Find where the given text appears and provide that cell's center as (X, Y) coordinate. 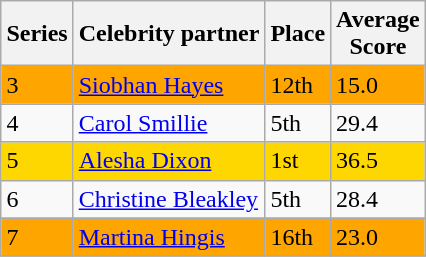
5 (37, 161)
1st (298, 161)
Martina Hingis (169, 237)
7 (37, 237)
AverageScore (378, 34)
6 (37, 199)
12th (298, 85)
Place (298, 34)
3 (37, 85)
4 (37, 123)
28.4 (378, 199)
16th (298, 237)
Series (37, 34)
Alesha Dixon (169, 161)
15.0 (378, 85)
Carol Smillie (169, 123)
23.0 (378, 237)
Christine Bleakley (169, 199)
29.4 (378, 123)
Celebrity partner (169, 34)
Siobhan Hayes (169, 85)
36.5 (378, 161)
